Scan for the cell matching the given text and deliver its (x, y) coordinate at center. 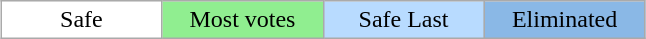
Safe Last (404, 20)
Safe (82, 20)
Eliminated (564, 20)
Most votes (242, 20)
